Output the (x, y) coordinate of the center of the cell containing the given text.  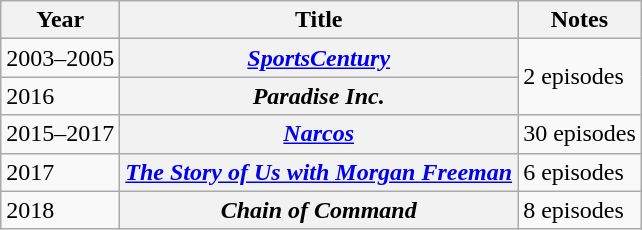
Year (60, 20)
2018 (60, 210)
2015–2017 (60, 134)
Notes (580, 20)
2003–2005 (60, 58)
Paradise Inc. (319, 96)
8 episodes (580, 210)
2 episodes (580, 77)
2016 (60, 96)
SportsCentury (319, 58)
6 episodes (580, 172)
Title (319, 20)
Chain of Command (319, 210)
The Story of Us with Morgan Freeman (319, 172)
30 episodes (580, 134)
Narcos (319, 134)
2017 (60, 172)
